Search for the cell housing the specified text and yield its (x, y) center coordinate. 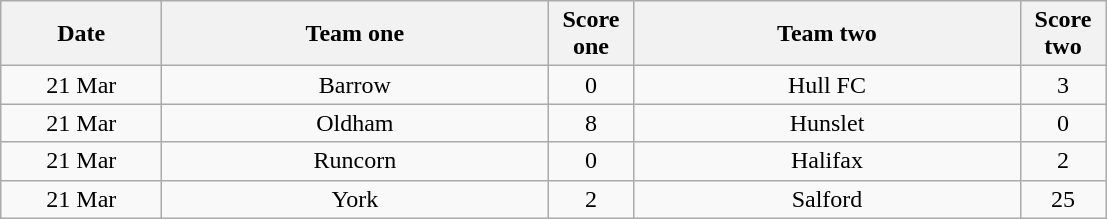
Halifax (827, 161)
Team two (827, 34)
Runcorn (355, 161)
Barrow (355, 85)
8 (591, 123)
25 (1063, 199)
Hull FC (827, 85)
Hunslet (827, 123)
Score two (1063, 34)
Team one (355, 34)
3 (1063, 85)
Date (82, 34)
York (355, 199)
Oldham (355, 123)
Score one (591, 34)
Salford (827, 199)
